Search for the cell housing the specified text and yield its [x, y] center coordinate. 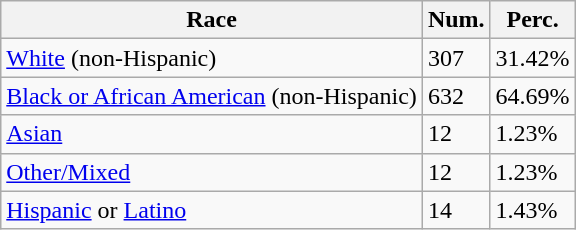
1.43% [532, 210]
Num. [456, 20]
632 [456, 96]
Hispanic or Latino [212, 210]
64.69% [532, 96]
307 [456, 58]
31.42% [532, 58]
Asian [212, 134]
14 [456, 210]
Perc. [532, 20]
White (non-Hispanic) [212, 58]
Black or African American (non-Hispanic) [212, 96]
Race [212, 20]
Other/Mixed [212, 172]
